Scan for the cell matching the given text and deliver its [X, Y] coordinate at center. 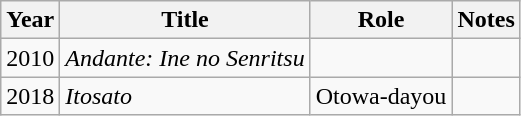
Notes [486, 20]
Andante: Ine no Senritsu [185, 58]
2018 [30, 96]
Otowa-dayou [381, 96]
Role [381, 20]
Itosato [185, 96]
Year [30, 20]
Title [185, 20]
2010 [30, 58]
